Pinpoint the cell where the given text exists, returning its [X, Y] midpoint coordinate. 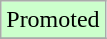
Promoted [53, 20]
